Detect which cell encompasses the target text, then output its [X, Y] center coordinate. 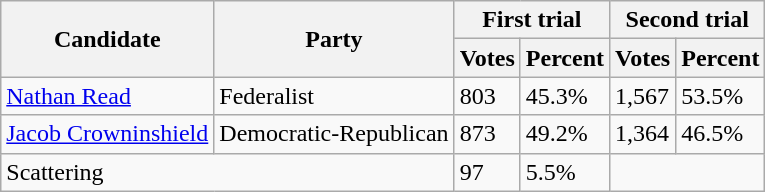
First trial [532, 20]
97 [487, 172]
45.3% [564, 96]
1,364 [643, 134]
803 [487, 96]
46.5% [720, 134]
Party [334, 39]
5.5% [564, 172]
1,567 [643, 96]
Nathan Read [108, 96]
53.5% [720, 96]
Jacob Crowninshield [108, 134]
Democratic-Republican [334, 134]
873 [487, 134]
Scattering [228, 172]
Federalist [334, 96]
49.2% [564, 134]
Candidate [108, 39]
Second trial [688, 20]
